Capture the cell that displays the provided text and extract its (x, y) central coordinate. 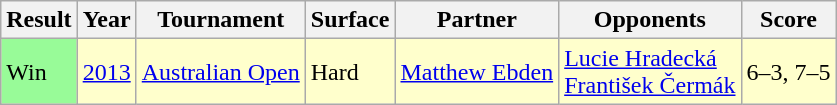
Year (106, 20)
Australian Open (220, 72)
Surface (350, 20)
6–3, 7–5 (788, 72)
Partner (477, 20)
Tournament (220, 20)
Matthew Ebden (477, 72)
Lucie Hradecká František Čermák (650, 72)
Win (39, 72)
Score (788, 20)
Hard (350, 72)
Opponents (650, 20)
2013 (106, 72)
Result (39, 20)
